Output the [X, Y] coordinate of the center of the cell containing the given text.  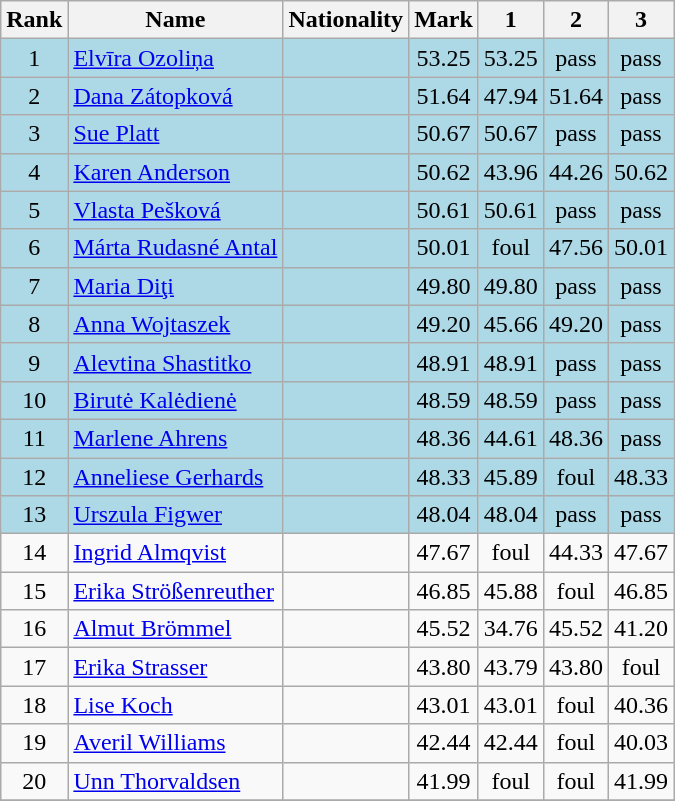
Almut Brömmel [176, 629]
9 [34, 362]
Name [176, 20]
Mark [444, 20]
47.94 [510, 96]
7 [34, 286]
Márta Rudasné Antal [176, 248]
44.26 [576, 172]
Vlasta Pešková [176, 210]
14 [34, 553]
17 [34, 667]
Elvīra Ozoliņa [176, 58]
Alevtina Shastitko [176, 362]
18 [34, 705]
Erika Strößenreuther [176, 591]
16 [34, 629]
Urszula Figwer [176, 515]
15 [34, 591]
5 [34, 210]
44.33 [576, 553]
Dana Zátopková [176, 96]
47.56 [576, 248]
Maria Diţi [176, 286]
45.88 [510, 591]
Ingrid Almqvist [176, 553]
40.03 [640, 743]
Karen Anderson [176, 172]
19 [34, 743]
44.61 [510, 438]
43.96 [510, 172]
12 [34, 477]
45.66 [510, 324]
40.36 [640, 705]
20 [34, 781]
Anna Wojtaszek [176, 324]
Averil Williams [176, 743]
41.20 [640, 629]
6 [34, 248]
Anneliese Gerhards [176, 477]
Sue Platt [176, 134]
Lise Koch [176, 705]
Unn Thorvaldsen [176, 781]
Erika Strasser [176, 667]
Rank [34, 20]
11 [34, 438]
10 [34, 400]
34.76 [510, 629]
13 [34, 515]
8 [34, 324]
Nationality [346, 20]
Marlene Ahrens [176, 438]
4 [34, 172]
43.79 [510, 667]
Birutė Kalėdienė [176, 400]
45.89 [510, 477]
